Identify which cell holds the provided text, then report its [x, y] central coordinate. 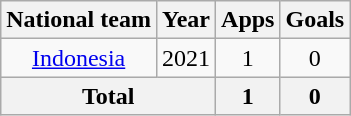
Goals [315, 20]
Apps [248, 20]
2021 [186, 58]
Indonesia [79, 58]
National team [79, 20]
Total [108, 96]
Year [186, 20]
